From the cell containing the given text, extract its center point as (x, y) coordinate. 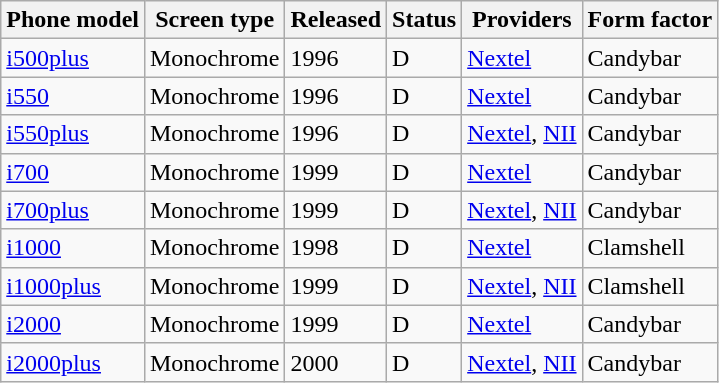
Form factor (650, 20)
i2000 (73, 324)
i550 (73, 96)
1998 (336, 248)
i550plus (73, 134)
Providers (522, 20)
i500plus (73, 58)
i700plus (73, 210)
Phone model (73, 20)
i1000plus (73, 286)
i1000 (73, 248)
Screen type (214, 20)
2000 (336, 362)
Status (424, 20)
Released (336, 20)
i700 (73, 172)
i2000plus (73, 362)
